From the cell containing the given text, extract its center point as [X, Y] coordinate. 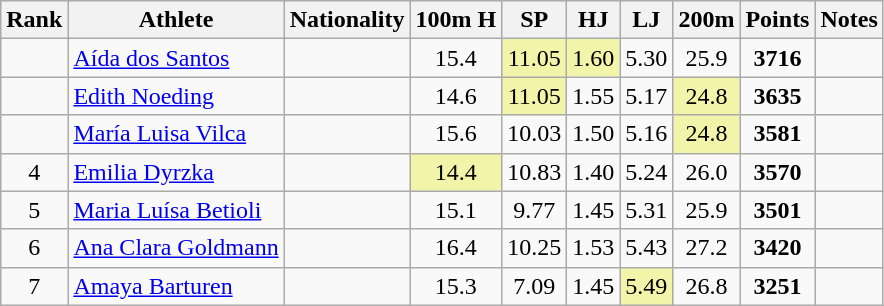
Emilia Dyrzka [176, 172]
1.53 [594, 248]
Maria Luísa Betioli [176, 210]
100m H [456, 20]
Rank [34, 20]
LJ [646, 20]
5.31 [646, 210]
Athlete [176, 20]
15.4 [456, 58]
15.3 [456, 286]
5.49 [646, 286]
6 [34, 248]
Ana Clara Goldmann [176, 248]
HJ [594, 20]
María Luisa Vilca [176, 134]
SP [534, 20]
Nationality [347, 20]
10.83 [534, 172]
Notes [849, 20]
Points [778, 20]
5 [34, 210]
Edith Noeding [176, 96]
7.09 [534, 286]
200m [706, 20]
27.2 [706, 248]
3570 [778, 172]
Amaya Barturen [176, 286]
5.30 [646, 58]
5.24 [646, 172]
14.6 [456, 96]
15.1 [456, 210]
3501 [778, 210]
26.0 [706, 172]
14.4 [456, 172]
9.77 [534, 210]
10.25 [534, 248]
16.4 [456, 248]
1.55 [594, 96]
26.8 [706, 286]
1.60 [594, 58]
1.50 [594, 134]
7 [34, 286]
5.16 [646, 134]
4 [34, 172]
3581 [778, 134]
10.03 [534, 134]
1.40 [594, 172]
3420 [778, 248]
3635 [778, 96]
3716 [778, 58]
5.43 [646, 248]
3251 [778, 286]
5.17 [646, 96]
15.6 [456, 134]
Aída dos Santos [176, 58]
